Extract the [x, y] coordinate from the center of the cell holding the provided text.  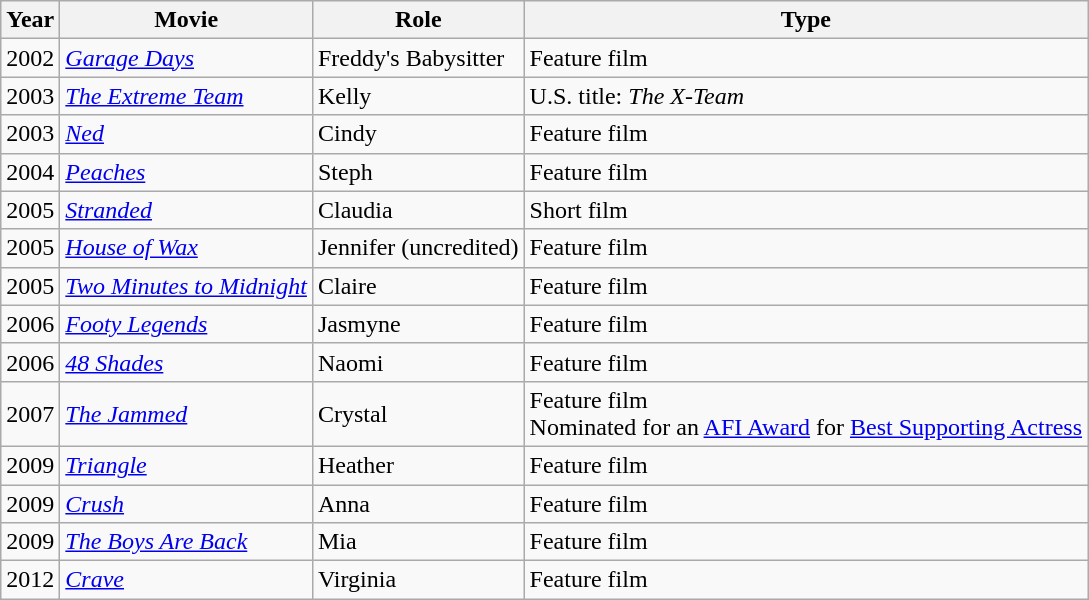
Virginia [418, 580]
Claudia [418, 210]
Crush [186, 503]
2004 [30, 172]
Type [806, 20]
2007 [30, 414]
Claire [418, 286]
Heather [418, 465]
The Boys Are Back [186, 542]
Year [30, 20]
Mia [418, 542]
Jennifer (uncredited) [418, 248]
48 Shades [186, 362]
Feature film Nominated for an AFI Award for Best Supporting Actress [806, 414]
Naomi [418, 362]
2002 [30, 58]
Short film [806, 210]
Anna [418, 503]
Steph [418, 172]
Triangle [186, 465]
2012 [30, 580]
Peaches [186, 172]
Crave [186, 580]
Garage Days [186, 58]
The Extreme Team [186, 96]
Movie [186, 20]
Freddy's Babysitter [418, 58]
The Jammed [186, 414]
Two Minutes to Midnight [186, 286]
Cindy [418, 134]
Role [418, 20]
Crystal [418, 414]
Jasmyne [418, 324]
Stranded [186, 210]
Ned [186, 134]
U.S. title: The X-Team [806, 96]
Footy Legends [186, 324]
House of Wax [186, 248]
Kelly [418, 96]
